Search for the cell housing the specified text and yield its [X, Y] center coordinate. 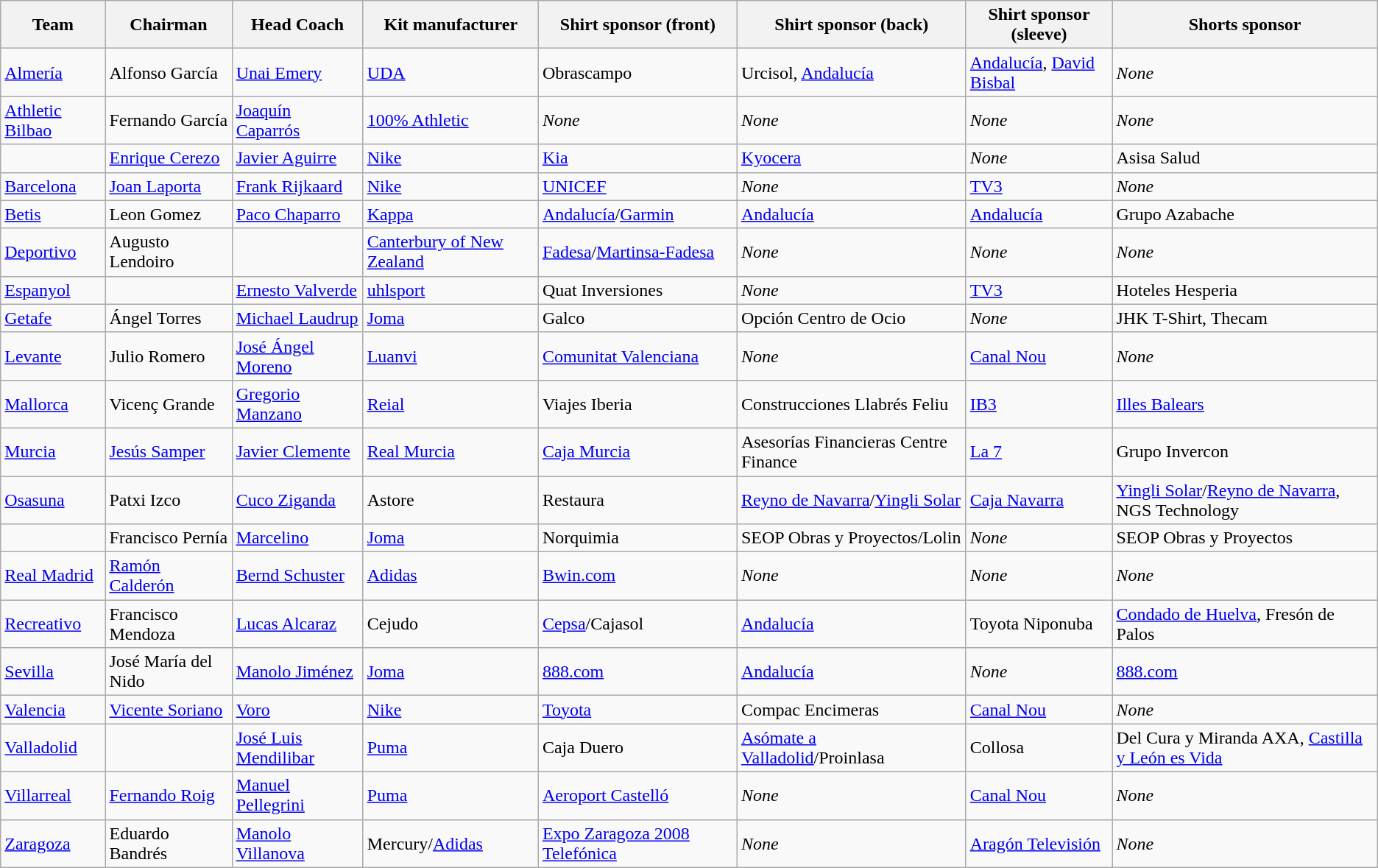
100% Athletic [451, 121]
Shirt sponsor (back) [851, 25]
Getafe [53, 318]
Valencia [53, 710]
Grupo Invercon [1245, 452]
Gregorio Manzano [297, 403]
Aragón Televisión [1039, 844]
Caja Murcia [637, 452]
IB3 [1039, 403]
Ángel Torres [169, 318]
Joan Laporta [169, 186]
Collosa [1039, 748]
Asisa Salud [1245, 158]
Shirt sponsor (front) [637, 25]
Sevilla [53, 671]
Norquimia [637, 538]
JHK T-Shirt, Thecam [1245, 318]
Andalucía, David Bisbal [1039, 72]
Manolo Jiménez [297, 671]
Urcisol, Andalucía [851, 72]
Espanyol [53, 290]
uhlsport [451, 290]
Javier Clemente [297, 452]
Paco Chaparro [297, 214]
Bernd Schuster [297, 576]
Barcelona [53, 186]
Expo Zaragoza 2008 Telefónica [637, 844]
Adidas [451, 576]
Francisco Pernía [169, 538]
Manolo Villanova [297, 844]
Zaragoza [53, 844]
Kyocera [851, 158]
Aeroport Castelló [637, 795]
Viajes Iberia [637, 403]
Mercury/Adidas [451, 844]
Deportivo [53, 252]
Alfonso García [169, 72]
Fernando García [169, 121]
Frank Rijkaard [297, 186]
Shorts sponsor [1245, 25]
Real Madrid [53, 576]
José María del Nido [169, 671]
Recreativo [53, 624]
Mallorca [53, 403]
Betis [53, 214]
Eduardo Bandrés [169, 844]
Canterbury of New Zealand [451, 252]
SEOP Obras y Proyectos/Lolin [851, 538]
Real Murcia [451, 452]
Cejudo [451, 624]
Asesorías Financieras Centre Finance [851, 452]
Toyota [637, 710]
Restaura [637, 499]
Athletic Bilbao [53, 121]
Construcciones Llabrés Feliu [851, 403]
Bwin.com [637, 576]
UDA [451, 72]
Vicente Soriano [169, 710]
Caja Navarra [1039, 499]
Fernando Roig [169, 795]
Marcelino [297, 538]
Manuel Pellegrini [297, 795]
Kappa [451, 214]
Toyota Niponuba [1039, 624]
Reyno de Navarra/Yingli Solar [851, 499]
Julio Romero [169, 356]
Compac Encimeras [851, 710]
Opción Centro de Ocio [851, 318]
Illes Balears [1245, 403]
Galco [637, 318]
Unai Emery [297, 72]
Cuco Ziganda [297, 499]
Lucas Alcaraz [297, 624]
Hoteles Hesperia [1245, 290]
Levante [53, 356]
Comunitat Valenciana [637, 356]
Del Cura y Miranda AXA, Castilla y León es Vida [1245, 748]
Chairman [169, 25]
Grupo Azabache [1245, 214]
Obrascampo [637, 72]
Andalucía/Garmin [637, 214]
Reial [451, 403]
Condado de Huelva, Fresón de Palos [1245, 624]
Astore [451, 499]
Ernesto Valverde [297, 290]
Enrique Cerezo [169, 158]
UNICEF [637, 186]
Cepsa/Cajasol [637, 624]
Vicenç Grande [169, 403]
Augusto Lendoiro [169, 252]
Javier Aguirre [297, 158]
Villarreal [53, 795]
Murcia [53, 452]
Voro [297, 710]
Quat Inversiones [637, 290]
Francisco Mendoza [169, 624]
Almería [53, 72]
Patxi Izco [169, 499]
José Ángel Moreno [297, 356]
Kit manufacturer [451, 25]
Michael Laudrup [297, 318]
Jesús Samper [169, 452]
Valladolid [53, 748]
Kia [637, 158]
Yingli Solar/Reyno de Navarra, NGS Technology [1245, 499]
Ramón Calderón [169, 576]
La 7 [1039, 452]
Osasuna [53, 499]
Head Coach [297, 25]
Luanvi [451, 356]
Asómate a Valladolid/Proinlasa [851, 748]
Team [53, 25]
José Luis Mendilibar [297, 748]
SEOP Obras y Proyectos [1245, 538]
Fadesa/Martinsa-Fadesa [637, 252]
Caja Duero [637, 748]
Shirt sponsor (sleeve) [1039, 25]
Joaquín Caparrós [297, 121]
Leon Gomez [169, 214]
